Return the (x, y) coordinate for the center point of the cell that contains the specified text.  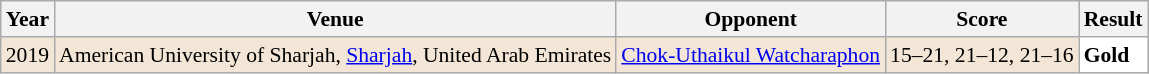
Venue (335, 19)
American University of Sharjah, Sharjah, United Arab Emirates (335, 55)
2019 (28, 55)
Opponent (750, 19)
Chok-Uthaikul Watcharaphon (750, 55)
Year (28, 19)
Gold (1114, 55)
Score (982, 19)
15–21, 21–12, 21–16 (982, 55)
Result (1114, 19)
